Return the (x, y) coordinate for the center point of the cell that contains the specified text.  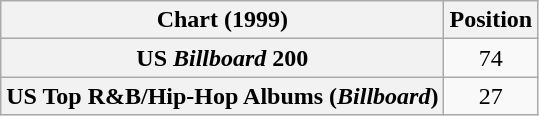
US Billboard 200 (222, 58)
US Top R&B/Hip-Hop Albums (Billboard) (222, 96)
74 (491, 58)
Chart (1999) (222, 20)
27 (491, 96)
Position (491, 20)
